Output the [x, y] coordinate of the center of the cell containing the given text.  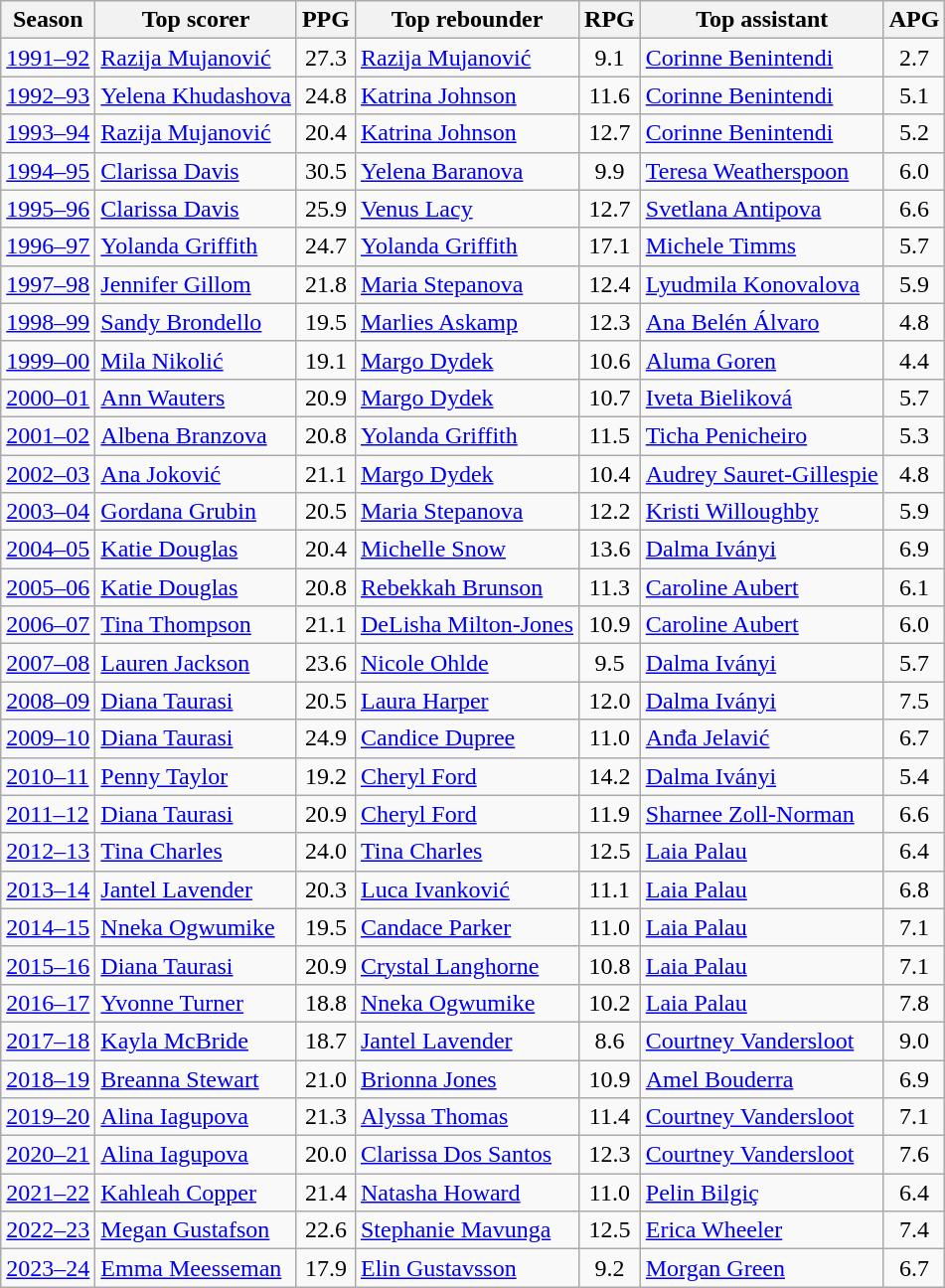
9.1 [610, 58]
24.0 [326, 852]
9.9 [610, 171]
Elin Gustavsson [467, 1268]
21.3 [326, 1117]
14.2 [610, 776]
Breanna Stewart [197, 1078]
24.9 [326, 738]
Luca Ivanković [467, 889]
2003–04 [48, 512]
2007–08 [48, 663]
2002–03 [48, 474]
Season [48, 20]
Iveta Bieliková [761, 398]
2005–06 [48, 587]
18.8 [326, 1003]
Nicole Ohlde [467, 663]
20.3 [326, 889]
Clarissa Dos Santos [467, 1155]
30.5 [326, 171]
2018–19 [48, 1078]
11.5 [610, 435]
Ticha Penicheiro [761, 435]
Michele Timms [761, 246]
5.1 [914, 95]
20.0 [326, 1155]
Candice Dupree [467, 738]
Top assistant [761, 20]
Kayla McBride [197, 1041]
24.8 [326, 95]
2001–02 [48, 435]
Lauren Jackson [197, 663]
2022–23 [48, 1230]
Alyssa Thomas [467, 1117]
Yvonne Turner [197, 1003]
Sandy Brondello [197, 322]
12.2 [610, 512]
PPG [326, 20]
Michelle Snow [467, 550]
2017–18 [48, 1041]
Erica Wheeler [761, 1230]
1998–99 [48, 322]
1995–96 [48, 209]
6.1 [914, 587]
Audrey Sauret-Gillespie [761, 474]
Morgan Green [761, 1268]
Top scorer [197, 20]
1994–95 [48, 171]
Ana Joković [197, 474]
2019–20 [48, 1117]
11.9 [610, 814]
24.7 [326, 246]
Aluma Goren [761, 360]
Gordana Grubin [197, 512]
Ann Wauters [197, 398]
2015–16 [48, 965]
7.4 [914, 1230]
2009–10 [48, 738]
Emma Meesseman [197, 1268]
2013–14 [48, 889]
Venus Lacy [467, 209]
Albena Branzova [197, 435]
2016–17 [48, 1003]
21.8 [326, 284]
1993–94 [48, 133]
2004–05 [48, 550]
5.4 [914, 776]
Natasha Howard [467, 1193]
22.6 [326, 1230]
Svetlana Antipova [761, 209]
5.3 [914, 435]
Megan Gustafson [197, 1230]
5.2 [914, 133]
4.4 [914, 360]
Ana Belén Álvaro [761, 322]
2020–21 [48, 1155]
10.6 [610, 360]
Candace Parker [467, 927]
11.6 [610, 95]
2006–07 [48, 625]
2000–01 [48, 398]
Sharnee Zoll-Norman [761, 814]
2014–15 [48, 927]
Teresa Weatherspoon [761, 171]
2021–22 [48, 1193]
Yelena Khudashova [197, 95]
10.7 [610, 398]
Amel Bouderra [761, 1078]
APG [914, 20]
23.6 [326, 663]
Penny Taylor [197, 776]
Yelena Baranova [467, 171]
DeLisha Milton-Jones [467, 625]
10.8 [610, 965]
Tina Thompson [197, 625]
Brionna Jones [467, 1078]
1997–98 [48, 284]
10.4 [610, 474]
Laura Harper [467, 701]
7.8 [914, 1003]
2011–12 [48, 814]
Lyudmila Konovalova [761, 284]
Marlies Askamp [467, 322]
Stephanie Mavunga [467, 1230]
1992–93 [48, 95]
25.9 [326, 209]
2012–13 [48, 852]
18.7 [326, 1041]
6.8 [914, 889]
2010–11 [48, 776]
2023–24 [48, 1268]
Kristi Willoughby [761, 512]
7.6 [914, 1155]
12.4 [610, 284]
27.3 [326, 58]
Top rebounder [467, 20]
13.6 [610, 550]
Rebekkah Brunson [467, 587]
Jennifer Gillom [197, 284]
2008–09 [48, 701]
RPG [610, 20]
21.4 [326, 1193]
Anđa Jelavić [761, 738]
Kahleah Copper [197, 1193]
21.0 [326, 1078]
9.5 [610, 663]
19.2 [326, 776]
11.1 [610, 889]
9.2 [610, 1268]
11.4 [610, 1117]
1996–97 [48, 246]
Pelin Bilgiç [761, 1193]
19.1 [326, 360]
11.3 [610, 587]
Crystal Langhorne [467, 965]
7.5 [914, 701]
17.9 [326, 1268]
8.6 [610, 1041]
1991–92 [48, 58]
17.1 [610, 246]
1999–00 [48, 360]
9.0 [914, 1041]
12.0 [610, 701]
10.2 [610, 1003]
2.7 [914, 58]
Mila Nikolić [197, 360]
